Pinpoint the cell where the given text exists, returning its [x, y] midpoint coordinate. 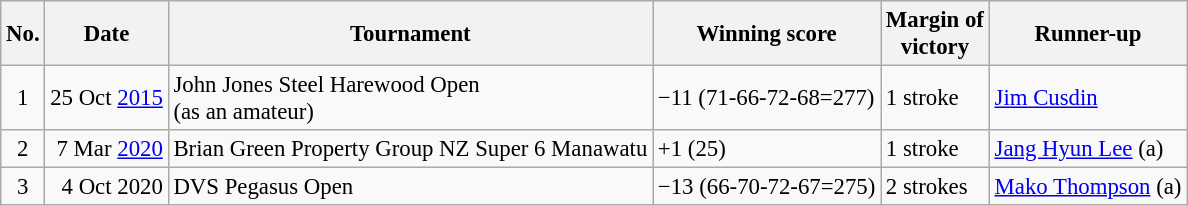
3 [23, 187]
1 [23, 98]
Winning score [767, 34]
−13 (66-70-72-67=275) [767, 187]
Margin ofvictory [936, 34]
DVS Pegasus Open [410, 187]
Mako Thompson (a) [1088, 187]
Tournament [410, 34]
Brian Green Property Group NZ Super 6 Manawatu [410, 149]
−11 (71-66-72-68=277) [767, 98]
Runner-up [1088, 34]
7 Mar 2020 [106, 149]
25 Oct 2015 [106, 98]
2 strokes [936, 187]
John Jones Steel Harewood Open(as an amateur) [410, 98]
2 [23, 149]
Jang Hyun Lee (a) [1088, 149]
4 Oct 2020 [106, 187]
No. [23, 34]
+1 (25) [767, 149]
Jim Cusdin [1088, 98]
Date [106, 34]
